Pinpoint the cell where the given text exists, returning its [x, y] midpoint coordinate. 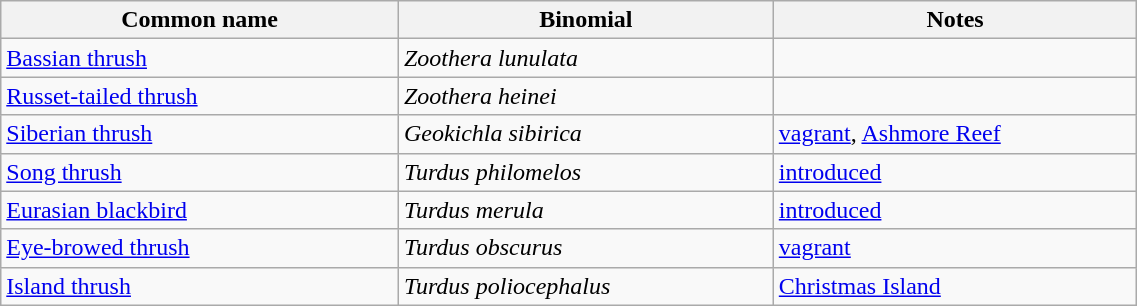
Turdus philomelos [586, 172]
Zoothera lunulata [586, 58]
Bassian thrush [200, 58]
Turdus merula [586, 210]
Siberian thrush [200, 134]
Turdus obscurus [586, 248]
Eurasian blackbird [200, 210]
vagrant, Ashmore Reef [955, 134]
Notes [955, 20]
Turdus poliocephalus [586, 286]
Common name [200, 20]
Geokichla sibirica [586, 134]
Binomial [586, 20]
Island thrush [200, 286]
vagrant [955, 248]
Christmas Island [955, 286]
Eye-browed thrush [200, 248]
Russet-tailed thrush [200, 96]
Zoothera heinei [586, 96]
Song thrush [200, 172]
